Extract the [X, Y] coordinate from the center of the cell holding the provided text.  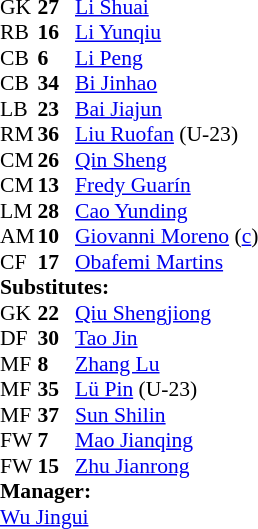
Qin Sheng [166, 160]
Tao Jin [166, 339]
Giovanni Moreno (c) [166, 237]
Liu Ruofan (U-23) [166, 135]
28 [57, 211]
Fredy Guarín [166, 185]
RB [19, 33]
Lü Pin (U-23) [166, 389]
30 [57, 339]
GK [19, 313]
37 [57, 415]
Li Peng [166, 58]
36 [57, 135]
Substitutes: [129, 287]
LM [19, 211]
Zhang Lu [166, 364]
Bi Jinhao [166, 83]
35 [57, 389]
RM [19, 135]
Mao Jianqing [166, 441]
CF [19, 262]
Cao Yunding [166, 211]
16 [57, 33]
Qiu Shengjiong [166, 313]
8 [57, 364]
23 [57, 109]
34 [57, 83]
17 [57, 262]
Li Yunqiu [166, 33]
22 [57, 313]
LB [19, 109]
6 [57, 58]
Sun Shilin [166, 415]
DF [19, 339]
Obafemi Martins [166, 262]
AM [19, 237]
7 [57, 441]
13 [57, 185]
Manager: [129, 491]
15 [57, 466]
Zhu Jianrong [166, 466]
10 [57, 237]
26 [57, 160]
Bai Jiajun [166, 109]
